Identify which cell holds the provided text, then report its [X, Y] central coordinate. 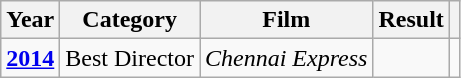
Result [411, 20]
Category [130, 20]
Chennai Express [286, 58]
Film [286, 20]
2014 [30, 58]
Best Director [130, 58]
Year [30, 20]
